Find where the given text appears and provide that cell's center as [X, Y] coordinate. 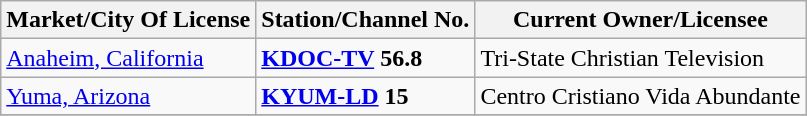
Tri-State Christian Television [640, 58]
Yuma, Arizona [128, 96]
Centro Cristiano Vida Abundante [640, 96]
KDOC-TV 56.8 [366, 58]
Market/City Of License [128, 20]
Anaheim, California [128, 58]
Current Owner/Licensee [640, 20]
Station/Channel No. [366, 20]
KYUM-LD 15 [366, 96]
